Return the (X, Y) coordinate for the center point of the cell that contains the specified text.  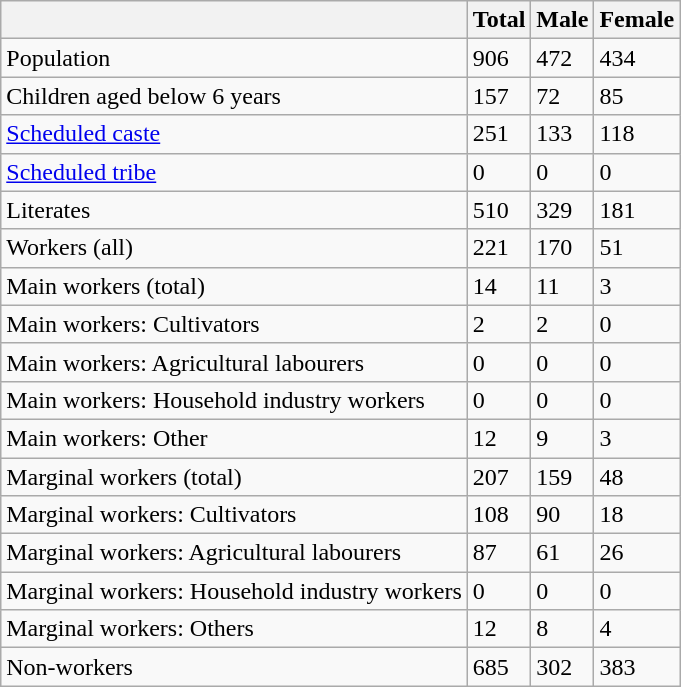
157 (499, 96)
Male (562, 20)
26 (637, 553)
18 (637, 515)
207 (499, 477)
Main workers: Other (234, 438)
72 (562, 96)
48 (637, 477)
87 (499, 553)
Main workers: Cultivators (234, 324)
Marginal workers (total) (234, 477)
Scheduled tribe (234, 172)
133 (562, 134)
472 (562, 58)
302 (562, 667)
383 (637, 667)
Total (499, 20)
90 (562, 515)
118 (637, 134)
Main workers: Agricultural labourers (234, 362)
85 (637, 96)
510 (499, 210)
Female (637, 20)
159 (562, 477)
8 (562, 629)
9 (562, 438)
685 (499, 667)
221 (499, 248)
Marginal workers: Others (234, 629)
Non-workers (234, 667)
170 (562, 248)
Workers (all) (234, 248)
Marginal workers: Household industry workers (234, 591)
251 (499, 134)
51 (637, 248)
61 (562, 553)
181 (637, 210)
434 (637, 58)
906 (499, 58)
108 (499, 515)
Main workers: Household industry workers (234, 400)
329 (562, 210)
Marginal workers: Cultivators (234, 515)
Main workers (total) (234, 286)
4 (637, 629)
14 (499, 286)
Literates (234, 210)
Population (234, 58)
Marginal workers: Agricultural labourers (234, 553)
Scheduled caste (234, 134)
11 (562, 286)
Children aged below 6 years (234, 96)
